Provide the (x, y) coordinate of the cell's center where the given text is located.  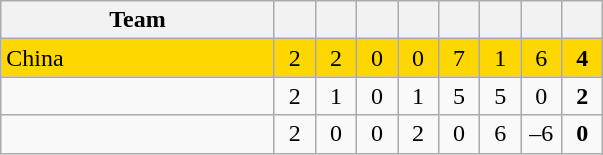
7 (460, 58)
Team (138, 20)
4 (582, 58)
China (138, 58)
–6 (542, 134)
